Extract the (X, Y) coordinate from the center of the cell holding the provided text.  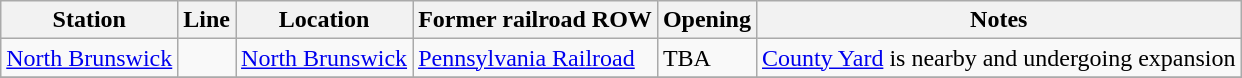
Former railroad ROW (536, 20)
Line (207, 20)
Notes (998, 20)
Station (90, 20)
Pennsylvania Railroad (536, 58)
Opening (706, 20)
TBA (706, 58)
County Yard is nearby and undergoing expansion (998, 58)
Location (324, 20)
